Return the (X, Y) coordinate for the center point of the cell that contains the specified text.  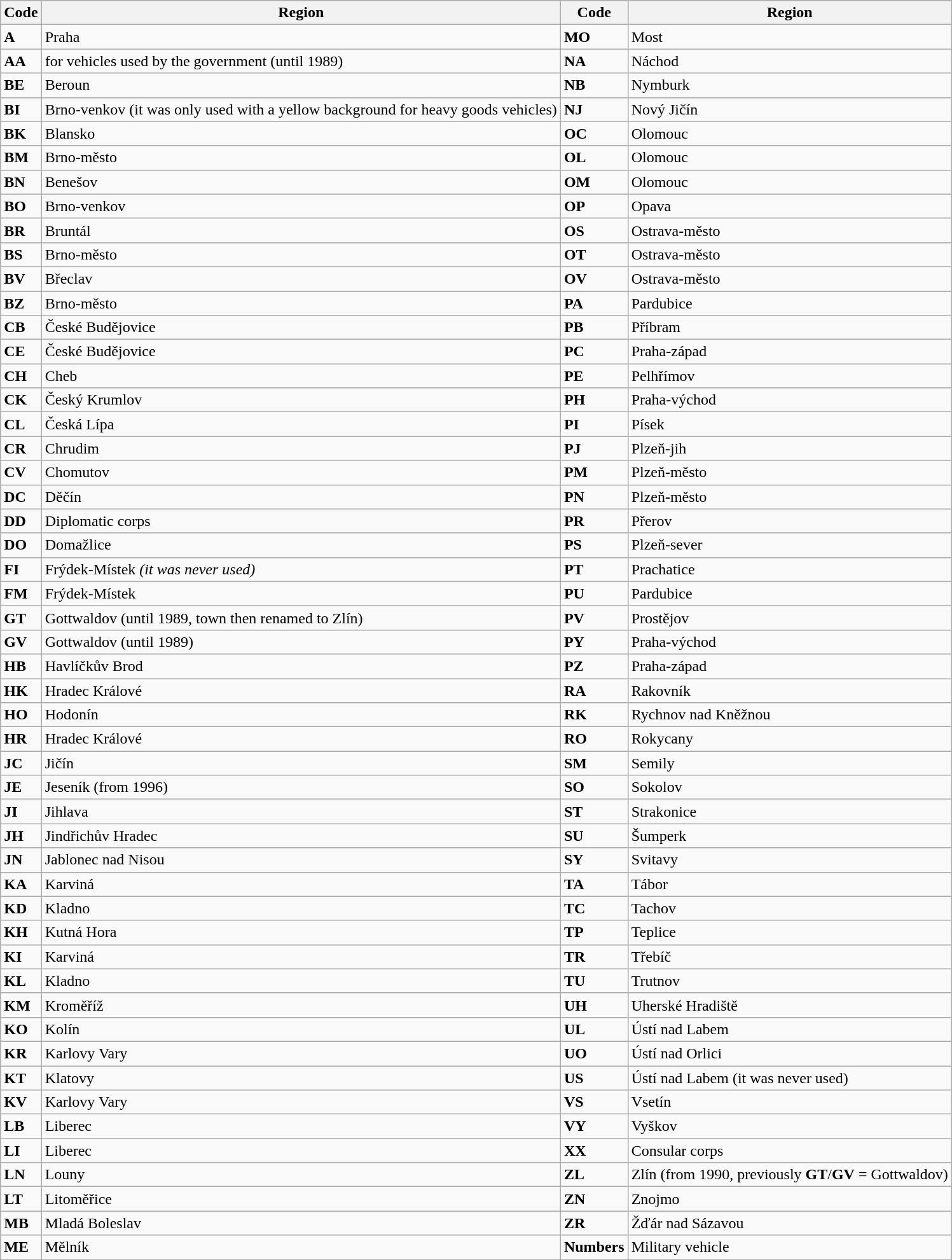
PJ (594, 448)
Plzeň-sever (790, 545)
OC (594, 134)
Bruntál (301, 230)
PI (594, 424)
Litoměřice (301, 1199)
CE (21, 352)
PB (594, 328)
LB (21, 1126)
PA (594, 303)
AA (21, 61)
ZR (594, 1223)
OV (594, 279)
HK (21, 690)
Mladá Boleslav (301, 1223)
PZ (594, 666)
Frýdek-Místek (301, 593)
JE (21, 787)
UH (594, 1005)
Klatovy (301, 1078)
Jablonec nad Nisou (301, 860)
KV (21, 1102)
FI (21, 569)
PT (594, 569)
Žďár nad Sázavou (790, 1223)
A (21, 37)
BK (21, 134)
Mělník (301, 1247)
ME (21, 1247)
PC (594, 352)
Jeseník (from 1996) (301, 787)
KA (21, 884)
JC (21, 763)
PU (594, 593)
Benešov (301, 182)
OL (594, 158)
CR (21, 448)
TA (594, 884)
Beroun (301, 85)
BS (21, 254)
TC (594, 908)
Most (790, 37)
FM (21, 593)
Pelhřímov (790, 376)
GT (21, 618)
CB (21, 328)
Vyškov (790, 1126)
BI (21, 109)
SU (594, 836)
VS (594, 1102)
Military vehicle (790, 1247)
for vehicles used by the government (until 1989) (301, 61)
KR (21, 1053)
CK (21, 400)
BR (21, 230)
Ústí nad Labem (790, 1029)
Jičín (301, 763)
PS (594, 545)
TU (594, 981)
PM (594, 473)
Sokolov (790, 787)
SM (594, 763)
HO (21, 715)
Přerov (790, 521)
JN (21, 860)
ZN (594, 1199)
Jihlava (301, 812)
NB (594, 85)
Teplice (790, 932)
NA (594, 61)
Praha (301, 37)
MB (21, 1223)
Uherské Hradiště (790, 1005)
Český Krumlov (301, 400)
BM (21, 158)
Nymburk (790, 85)
KM (21, 1005)
Vsetín (790, 1102)
Náchod (790, 61)
UL (594, 1029)
LI (21, 1151)
KH (21, 932)
Louny (301, 1175)
Opava (790, 206)
ZL (594, 1175)
Consular corps (790, 1151)
SO (594, 787)
Šumperk (790, 836)
MO (594, 37)
BO (21, 206)
ST (594, 812)
Rokycany (790, 739)
Domažlice (301, 545)
Rychnov nad Kněžnou (790, 715)
Nový Jičín (790, 109)
Strakonice (790, 812)
Příbram (790, 328)
NJ (594, 109)
GV (21, 642)
PN (594, 497)
PY (594, 642)
CV (21, 473)
Prostějov (790, 618)
Tábor (790, 884)
Ústí nad Orlici (790, 1053)
LT (21, 1199)
JI (21, 812)
Třebíč (790, 957)
Cheb (301, 376)
Rakovník (790, 690)
Gottwaldov (until 1989) (301, 642)
KT (21, 1078)
PH (594, 400)
BN (21, 182)
Blansko (301, 134)
SY (594, 860)
US (594, 1078)
Svitavy (790, 860)
OT (594, 254)
BE (21, 85)
UO (594, 1053)
Brno-venkov (301, 206)
Plzeň-jih (790, 448)
Písek (790, 424)
Znojmo (790, 1199)
Chrudim (301, 448)
JH (21, 836)
TR (594, 957)
Kolín (301, 1029)
Gottwaldov (until 1989, town then renamed to Zlín) (301, 618)
RA (594, 690)
CH (21, 376)
Havlíčkův Brod (301, 666)
Semily (790, 763)
PE (594, 376)
DD (21, 521)
CL (21, 424)
LN (21, 1175)
DO (21, 545)
Česká Lípa (301, 424)
HB (21, 666)
Zlín (from 1990, previously GT/GV = Gottwaldov) (790, 1175)
Frýdek-Místek (it was never used) (301, 569)
KL (21, 981)
RO (594, 739)
Brno-venkov (it was only used with a yellow background for heavy goods vehicles) (301, 109)
Kutná Hora (301, 932)
Hodonín (301, 715)
BZ (21, 303)
Chomutov (301, 473)
Diplomatic corps (301, 521)
HR (21, 739)
KD (21, 908)
PR (594, 521)
DC (21, 497)
BV (21, 279)
Numbers (594, 1247)
RK (594, 715)
Kroměříž (301, 1005)
Břeclav (301, 279)
VY (594, 1126)
Prachatice (790, 569)
OS (594, 230)
Trutnov (790, 981)
PV (594, 618)
OP (594, 206)
TP (594, 932)
Tachov (790, 908)
Děčín (301, 497)
Ústí nad Labem (it was never used) (790, 1078)
XX (594, 1151)
KO (21, 1029)
OM (594, 182)
Jindřichův Hradec (301, 836)
KI (21, 957)
